Find where the given text appears and provide that cell's center as [X, Y] coordinate. 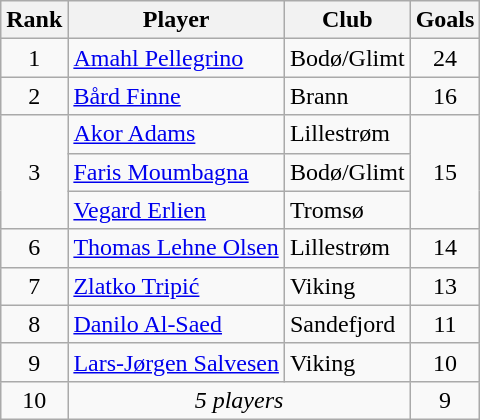
Club [347, 20]
7 [34, 286]
1 [34, 58]
Bård Finne [176, 96]
8 [34, 324]
Thomas Lehne Olsen [176, 248]
Goals [445, 20]
Player [176, 20]
Akor Adams [176, 134]
3 [34, 172]
13 [445, 286]
Vegard Erlien [176, 210]
Faris Moumbagna [176, 172]
15 [445, 172]
6 [34, 248]
Sandefjord [347, 324]
2 [34, 96]
Danilo Al-Saed [176, 324]
Amahl Pellegrino [176, 58]
11 [445, 324]
16 [445, 96]
Zlatko Tripić [176, 286]
5 players [239, 400]
14 [445, 248]
24 [445, 58]
Tromsø [347, 210]
Rank [34, 20]
Lars-Jørgen Salvesen [176, 362]
Brann [347, 96]
